Capture the cell that displays the provided text and extract its [x, y] central coordinate. 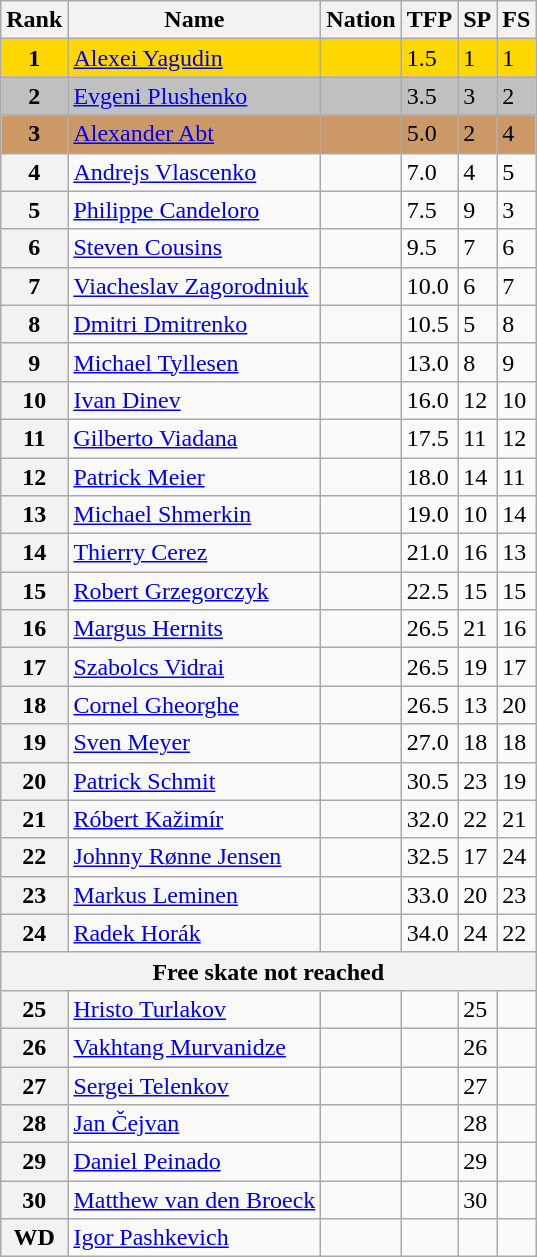
Igor Pashkevich [194, 1238]
Thierry Cerez [194, 553]
32.0 [429, 819]
Cornel Gheorghe [194, 705]
Alexander Abt [194, 134]
TFP [429, 20]
Sergei Telenkov [194, 1085]
Patrick Meier [194, 477]
22.5 [429, 591]
33.0 [429, 895]
Vakhtang Murvanidze [194, 1047]
Michael Tyllesen [194, 362]
13.0 [429, 362]
Hristo Turlakov [194, 1009]
10.0 [429, 286]
Evgeni Plushenko [194, 96]
Free skate not reached [268, 971]
Matthew van den Broeck [194, 1200]
Markus Leminen [194, 895]
Philippe Candeloro [194, 210]
Michael Shmerkin [194, 515]
18.0 [429, 477]
16.0 [429, 400]
3.5 [429, 96]
Johnny Rønne Jensen [194, 857]
Ivan Dinev [194, 400]
27.0 [429, 743]
Rank [34, 20]
SP [478, 20]
Margus Hernits [194, 629]
30.5 [429, 781]
Jan Čejvan [194, 1124]
Szabolcs Vidrai [194, 667]
Patrick Schmit [194, 781]
Andrejs Vlascenko [194, 172]
32.5 [429, 857]
34.0 [429, 933]
Radek Horák [194, 933]
7.0 [429, 172]
Nation [361, 20]
Steven Cousins [194, 248]
Sven Meyer [194, 743]
Daniel Peinado [194, 1162]
9.5 [429, 248]
Name [194, 20]
Dmitri Dmitrenko [194, 324]
1.5 [429, 58]
Alexei Yagudin [194, 58]
21.0 [429, 553]
Viacheslav Zagorodniuk [194, 286]
Robert Grzegorczyk [194, 591]
10.5 [429, 324]
Gilberto Viadana [194, 438]
Róbert Kažimír [194, 819]
FS [516, 20]
WD [34, 1238]
17.5 [429, 438]
5.0 [429, 134]
19.0 [429, 515]
7.5 [429, 210]
